Return the [x, y] coordinate for the center point of the cell that contains the specified text.  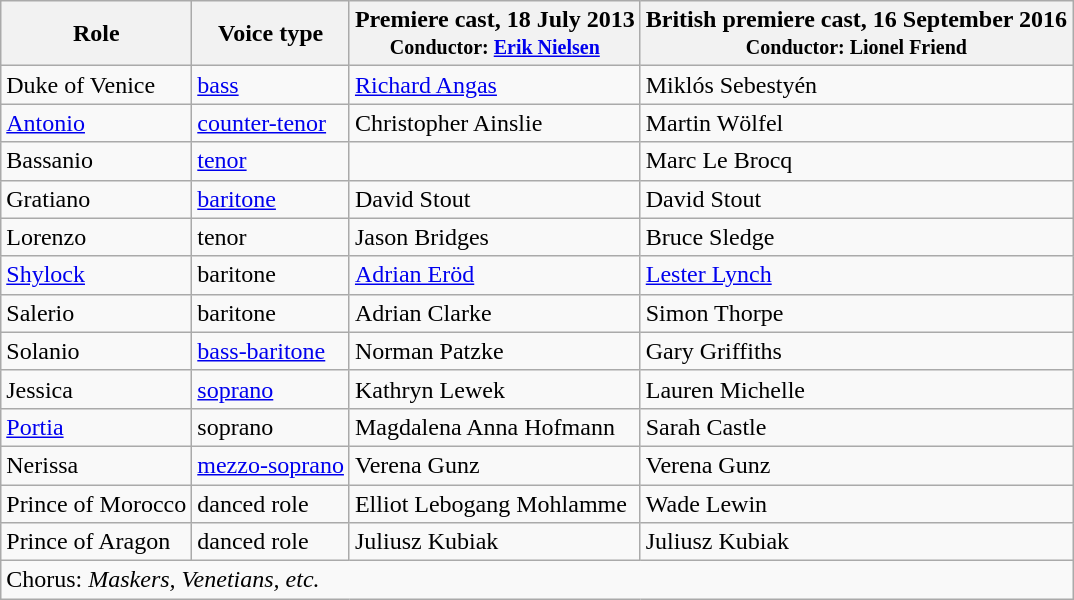
Adrian Clarke [494, 313]
mezzo-soprano [271, 465]
Shylock [96, 275]
Jessica [96, 389]
Nerissa [96, 465]
Sarah Castle [856, 427]
Simon Thorpe [856, 313]
Elliot Lebogang Mohlamme [494, 503]
British premiere cast, 16 September 2016Conductor: Lionel Friend [856, 34]
Gratiano [96, 199]
Gary Griffiths [856, 351]
Prince of Aragon [96, 542]
Christopher Ainslie [494, 123]
Bassanio [96, 161]
Jason Bridges [494, 237]
Lauren Michelle [856, 389]
Voice type [271, 34]
Magdalena Anna Hofmann [494, 427]
bass [271, 85]
Bruce Sledge [856, 237]
counter-tenor [271, 123]
Wade Lewin [856, 503]
Miklós Sebestyén [856, 85]
Salerio [96, 313]
Role [96, 34]
Adrian Eröd [494, 275]
Duke of Venice [96, 85]
Lester Lynch [856, 275]
Richard Angas [494, 85]
Prince of Morocco [96, 503]
Solanio [96, 351]
Premiere cast, 18 July 2013Conductor: Erik Nielsen [494, 34]
Portia [96, 427]
Antonio [96, 123]
Martin Wölfel [856, 123]
Norman Patzke [494, 351]
Chorus: Maskers, Venetians, etc. [537, 580]
bass-baritone [271, 351]
Marc Le Brocq [856, 161]
Lorenzo [96, 237]
Kathryn Lewek [494, 389]
